Output the [x, y] coordinate of the center of the cell containing the given text.  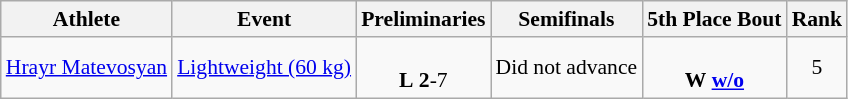
W w/o [714, 68]
5 [818, 68]
Event [264, 19]
Preliminaries [423, 19]
Hrayr Matevosyan [86, 68]
Semifinals [567, 19]
Did not advance [567, 68]
L 2-7 [423, 68]
Athlete [86, 19]
Rank [818, 19]
Lightweight (60 kg) [264, 68]
5th Place Bout [714, 19]
